Extract the (X, Y) coordinate from the center of the cell holding the provided text.  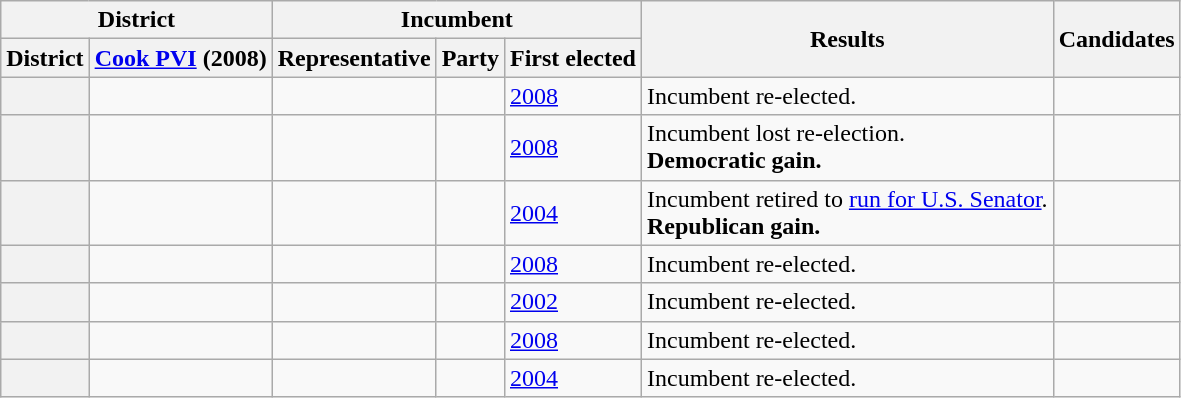
Party (470, 58)
Cook PVI (2008) (180, 58)
Incumbent lost re-election.Democratic gain. (847, 148)
Results (847, 39)
First elected (572, 58)
Candidates (1116, 39)
2002 (572, 302)
Incumbent (456, 20)
Incumbent retired to run for U.S. Senator.Republican gain. (847, 212)
Representative (354, 58)
